Scan for the cell matching the given text and deliver its (X, Y) coordinate at center. 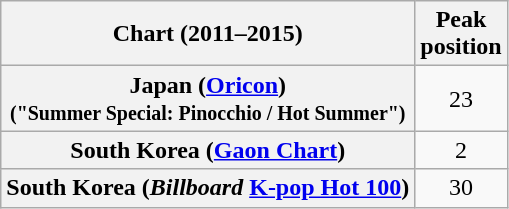
2 (461, 150)
Chart (2011–2015) (208, 34)
Japan (Oricon)("Summer Special: Pinocchio / Hot Summer") (208, 98)
Peakposition (461, 34)
30 (461, 188)
South Korea (Billboard K-pop Hot 100) (208, 188)
23 (461, 98)
South Korea (Gaon Chart) (208, 150)
